Capture the cell that displays the provided text and extract its [X, Y] central coordinate. 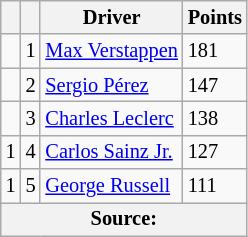
147 [215, 85]
Points [215, 17]
Source: [124, 219]
127 [215, 152]
5 [31, 186]
Max Verstappen [111, 51]
138 [215, 118]
2 [31, 85]
111 [215, 186]
Carlos Sainz Jr. [111, 152]
Charles Leclerc [111, 118]
3 [31, 118]
George Russell [111, 186]
Driver [111, 17]
181 [215, 51]
Sergio Pérez [111, 85]
4 [31, 152]
